Return the (x, y) coordinate for the center point of the cell that contains the specified text.  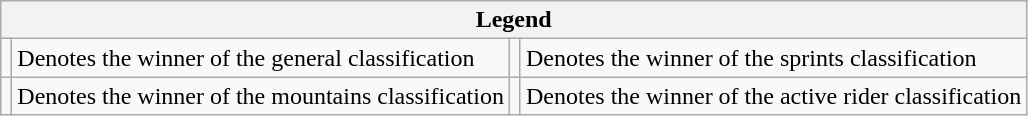
Denotes the winner of the active rider classification (773, 96)
Denotes the winner of the sprints classification (773, 58)
Denotes the winner of the mountains classification (261, 96)
Denotes the winner of the general classification (261, 58)
Legend (514, 20)
